Scan for the cell matching the given text and deliver its (x, y) coordinate at center. 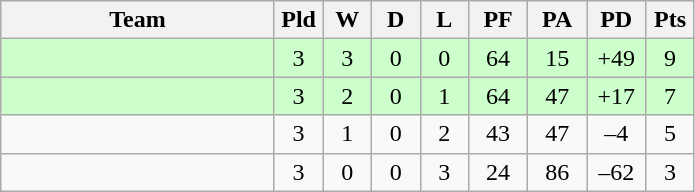
86 (558, 172)
D (396, 20)
15 (558, 58)
24 (498, 172)
5 (670, 134)
43 (498, 134)
9 (670, 58)
Team (138, 20)
L (444, 20)
+49 (616, 58)
7 (670, 96)
Pld (298, 20)
+17 (616, 96)
–4 (616, 134)
PF (498, 20)
Pts (670, 20)
–62 (616, 172)
PA (558, 20)
PD (616, 20)
W (348, 20)
